Extract the (x, y) coordinate from the center of the cell holding the provided text.  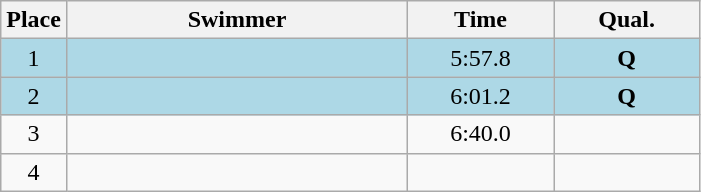
3 (34, 134)
4 (34, 172)
2 (34, 96)
1 (34, 58)
6:40.0 (481, 134)
Swimmer (236, 20)
Qual. (627, 20)
Time (481, 20)
6:01.2 (481, 96)
Place (34, 20)
5:57.8 (481, 58)
